Pinpoint the cell where the given text exists, returning its (x, y) midpoint coordinate. 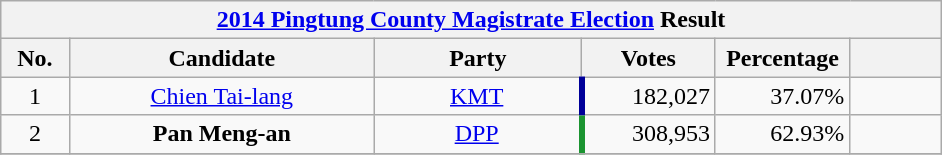
Pan Meng-an (222, 134)
37.07% (782, 96)
DPP (478, 134)
62.93% (782, 134)
1 (34, 96)
No. (34, 58)
Candidate (222, 58)
Percentage (782, 58)
2014 Pingtung County Magistrate Election Result (470, 20)
Party (478, 58)
308,953 (648, 134)
Votes (648, 58)
Chien Tai-lang (222, 96)
KMT (478, 96)
182,027 (648, 96)
2 (34, 134)
